Provide the [x, y] coordinate of the cell's center where the given text is located.  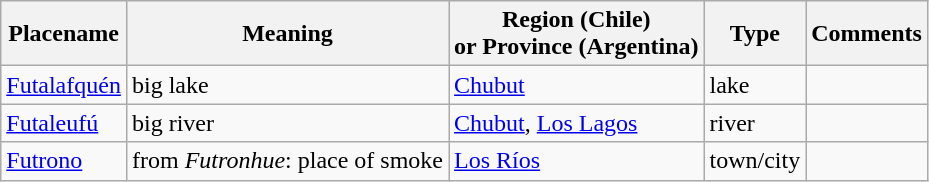
big river [287, 123]
Chubut, Los Lagos [576, 123]
town/city [755, 161]
Futalafquén [64, 85]
river [755, 123]
Meaning [287, 34]
Chubut [576, 85]
Type [755, 34]
lake [755, 85]
from Futronhue: place of smoke [287, 161]
big lake [287, 85]
Region (Chile)or Province (Argentina) [576, 34]
Los Ríos [576, 161]
Placename [64, 34]
Futrono [64, 161]
Comments [867, 34]
Futaleufú [64, 123]
